Identify which cell holds the provided text, then report its [x, y] central coordinate. 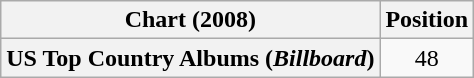
48 [427, 58]
US Top Country Albums (Billboard) [190, 58]
Position [427, 20]
Chart (2008) [190, 20]
